Identify which cell holds the provided text, then report its [X, Y] central coordinate. 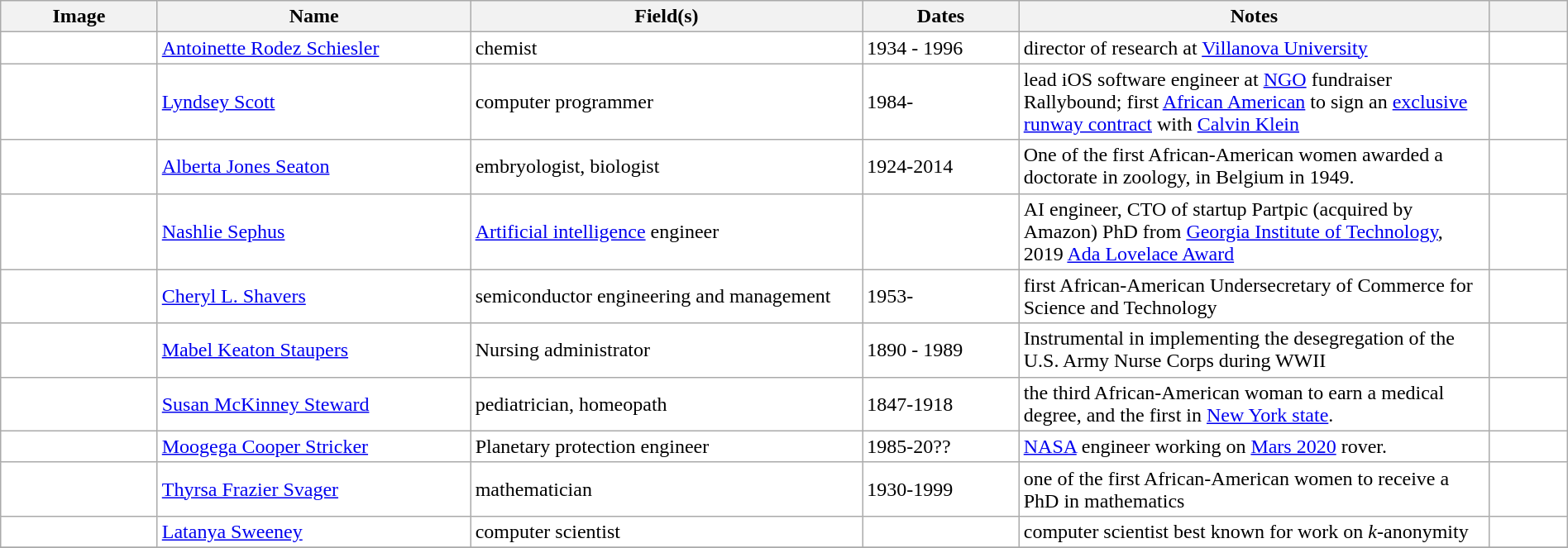
Antoinette Rodez Schiesler [314, 48]
One of the first African-American women awarded a doctorate in zoology, in Belgium in 1949. [1254, 167]
embryologist, biologist [667, 167]
1985-20?? [941, 446]
the third African-American woman to earn a medical degree, and the first in New York state. [1254, 403]
mathematician [667, 489]
computer scientist [667, 531]
1924-2014 [941, 167]
pediatrician, homeopath [667, 403]
Planetary protection engineer [667, 446]
computer scientist best known for work on k-anonymity [1254, 531]
Moogega Cooper Stricker [314, 446]
first African-American Undersecretary of Commerce for Science and Technology [1254, 296]
Alberta Jones Seaton [314, 167]
Instrumental in implementing the desegregation of the U.S. Army Nurse Corps during WWII [1254, 350]
Latanya Sweeney [314, 531]
director of research at Villanova University [1254, 48]
Image [79, 17]
1930-1999 [941, 489]
Artificial intelligence engineer [667, 231]
Thyrsa Frazier Svager [314, 489]
Notes [1254, 17]
1953- [941, 296]
Mabel Keaton Staupers [314, 350]
1890 - 1989 [941, 350]
AI engineer, CTO of startup Partpic (acquired by Amazon) PhD from Georgia Institute of Technology, 2019 Ada Lovelace Award [1254, 231]
computer programmer [667, 102]
1984- [941, 102]
1934 - 1996 [941, 48]
Nashlie Sephus [314, 231]
Cheryl L. Shavers [314, 296]
Susan McKinney Steward [314, 403]
semiconductor engineering and management [667, 296]
NASA engineer working on Mars 2020 rover. [1254, 446]
one of the first African-American women to receive a PhD in mathematics [1254, 489]
lead iOS software engineer at NGO fundraiser Rallybound; first African American to sign an exclusive runway contract with Calvin Klein [1254, 102]
Name [314, 17]
Nursing administrator [667, 350]
Dates [941, 17]
Field(s) [667, 17]
chemist [667, 48]
1847-1918 [941, 403]
Lyndsey Scott [314, 102]
